Detect which cell encompasses the target text, then output its [X, Y] center coordinate. 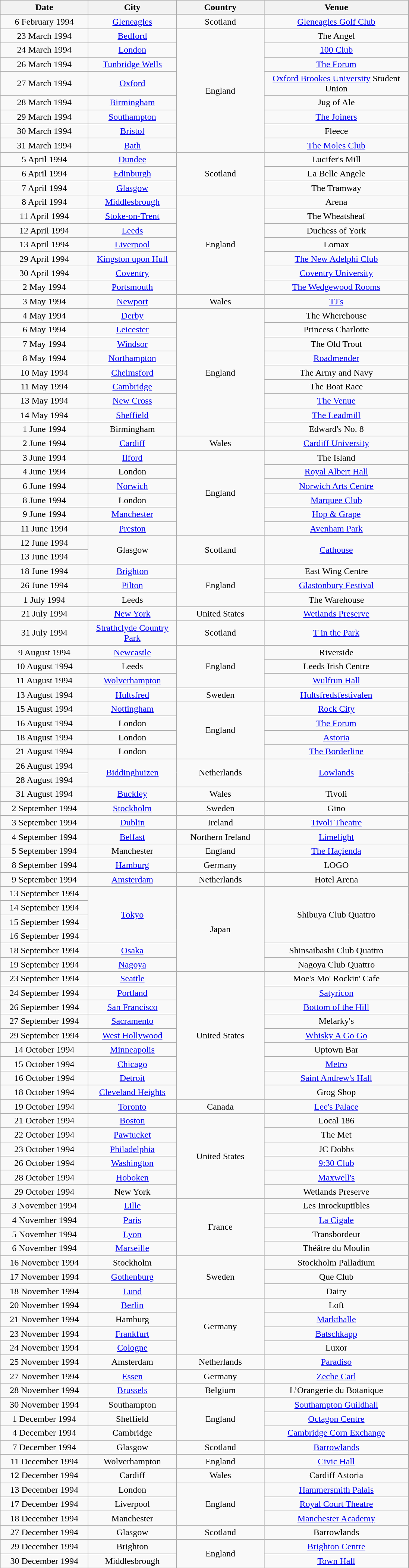
Nagoya [132, 965]
Southampton Guildhall [336, 1405]
LOGO [336, 865]
18 November 1994 [44, 1291]
Preston [132, 529]
Japan [220, 929]
Whisky A Go Go [336, 1035]
26 March 1994 [44, 64]
Hotel Arena [336, 879]
27 September 1994 [44, 1021]
17 December 1994 [44, 1504]
13 June 1994 [44, 557]
Astoria [336, 737]
7 December 1994 [44, 1447]
9 September 1994 [44, 879]
6 February 1994 [44, 22]
Tokyo [132, 915]
The Angel [336, 36]
Wulfrun Hall [336, 681]
27 March 1994 [44, 84]
Civic Hall [336, 1461]
The Leadmill [336, 415]
14 September 1994 [44, 908]
Riverside [336, 652]
16 October 1994 [44, 1078]
Norwich Arts Centre [336, 486]
Batschkapp [336, 1333]
14 October 1994 [44, 1050]
21 November 1994 [44, 1319]
Portland [132, 993]
Gothenburg [132, 1277]
Nagoya Club Quattro [336, 965]
6 May 1994 [44, 330]
Town Hall [336, 1561]
11 May 1994 [44, 386]
Leeds Irish Centre [336, 667]
28 November 1994 [44, 1390]
The Warehouse [336, 599]
5 September 1994 [44, 851]
Canada [220, 1107]
16 November 1994 [44, 1263]
18 June 1994 [44, 571]
12 April 1994 [44, 231]
Metro [336, 1064]
Cathouse [336, 550]
Satyricon [336, 993]
26 June 1994 [44, 585]
Que Club [336, 1277]
Dublin [132, 822]
5 April 1994 [44, 159]
Bedford [132, 36]
Brussels [132, 1390]
Gino [336, 808]
25 November 1994 [44, 1362]
Pilton [132, 585]
Buckley [132, 794]
Royal Albert Hall [336, 472]
Essen [132, 1376]
Dundee [132, 159]
The Venue [336, 401]
3 November 1994 [44, 1206]
Leicester [132, 330]
6 November 1994 [44, 1248]
La Cigale [336, 1220]
Belfast [132, 837]
Tivoli [336, 794]
9:30 Club [336, 1163]
Marquee Club [336, 500]
Gleneagles Golf Club [336, 22]
The Army and Navy [336, 372]
Stoke-on-Trent [132, 216]
La Belle Angele [336, 173]
Edinburgh [132, 173]
23 November 1994 [44, 1333]
8 April 1994 [44, 202]
1 December 1994 [44, 1419]
Manchester Academy [336, 1518]
France [220, 1227]
10 August 1994 [44, 667]
Saint Andrew's Hall [336, 1078]
12 December 1994 [44, 1476]
Les Inrockuptibles [336, 1206]
11 August 1994 [44, 681]
Rock City [336, 709]
18 August 1994 [44, 737]
31 July 1994 [44, 633]
4 June 1994 [44, 472]
8 May 1994 [44, 358]
Uptown Bar [336, 1050]
27 December 1994 [44, 1532]
13 May 1994 [44, 401]
8 June 1994 [44, 500]
Moe's Mo' Rockin' Cafe [336, 979]
Grog Shop [336, 1092]
11 April 1994 [44, 216]
The New Adelphi Club [336, 259]
Newcastle [132, 652]
Coventry University [336, 273]
18 September 1994 [44, 950]
Biddinghuizen [132, 773]
1 July 1994 [44, 599]
The Wedgewood Rooms [336, 287]
Tunbridge Wells [132, 64]
4 December 1994 [44, 1433]
28 March 1994 [44, 103]
T in the Park [336, 633]
29 September 1994 [44, 1035]
10 May 1994 [44, 372]
19 September 1994 [44, 965]
Ilford [132, 458]
The Joiners [336, 117]
The Wherehouse [336, 316]
Venue [336, 7]
Hop & Grape [336, 514]
Cambridge Corn Exchange [336, 1433]
17 November 1994 [44, 1277]
30 December 1994 [44, 1561]
Seattle [132, 979]
Northampton [132, 358]
21 October 1994 [44, 1121]
Limelight [336, 837]
Berlin [132, 1305]
Zeche Carl [336, 1376]
Melarky's [336, 1021]
Date [44, 7]
JC Dobbs [336, 1149]
28 October 1994 [44, 1177]
11 December 1994 [44, 1461]
24 March 1994 [44, 50]
29 March 1994 [44, 117]
Windsor [132, 344]
14 May 1994 [44, 415]
13 August 1994 [44, 695]
Hultsfredsfestivalen [336, 695]
The Moles Club [336, 145]
8 September 1994 [44, 865]
The Island [336, 458]
Paris [132, 1220]
13 September 1994 [44, 894]
Sacramento [132, 1021]
Glastonbury Festival [336, 585]
Dairy [336, 1291]
13 April 1994 [44, 245]
29 October 1994 [44, 1192]
13 December 1994 [44, 1490]
Portsmouth [132, 287]
Lyon [132, 1234]
Cologne [132, 1348]
Local 186 [336, 1121]
Edward's No. 8 [336, 429]
Avenham Park [336, 529]
Kingston upon Hull [132, 259]
9 June 1994 [44, 514]
Cleveland Heights [132, 1092]
Cardiff University [336, 443]
Tivoli Theatre [336, 822]
15 October 1994 [44, 1064]
27 November 1994 [44, 1376]
Pawtucket [132, 1135]
29 April 1994 [44, 259]
The Borderline [336, 752]
Toronto [132, 1107]
100 Club [336, 50]
Lucifer's Mill [336, 159]
30 April 1994 [44, 273]
Duchess of York [336, 231]
Chicago [132, 1064]
San Francisco [132, 1007]
5 November 1994 [44, 1234]
Country [220, 7]
The Wheatsheaf [336, 216]
TJ's [336, 301]
Maxwell's [336, 1177]
26 August 1994 [44, 766]
7 May 1994 [44, 344]
2 June 1994 [44, 443]
City [132, 7]
3 June 1994 [44, 458]
9 August 1994 [44, 652]
30 March 1994 [44, 131]
30 November 1994 [44, 1405]
Boston [132, 1121]
Belgium [220, 1390]
Loft [336, 1305]
16 September 1994 [44, 936]
Derby [132, 316]
The Old Trout [336, 344]
24 November 1994 [44, 1348]
Detroit [132, 1078]
22 October 1994 [44, 1135]
The Haçienda [336, 851]
Paradiso [336, 1362]
12 June 1994 [44, 543]
Hoboken [132, 1177]
The Tramway [336, 188]
2 May 1994 [44, 287]
1 June 1994 [44, 429]
Frankfurt [132, 1333]
Jug of Ale [336, 103]
The Met [336, 1135]
Cardiff Astoria [336, 1476]
4 May 1994 [44, 316]
L’Orangerie du Botanique [336, 1390]
Markthalle [336, 1319]
11 June 1994 [44, 529]
23 March 1994 [44, 36]
Fleece [336, 131]
Théâtre du Moulin [336, 1248]
6 April 1994 [44, 173]
Hammersmith Palais [336, 1490]
Lund [132, 1291]
Norwich [132, 486]
Transbordeur [336, 1234]
Lomax [336, 245]
Luxor [336, 1348]
15 September 1994 [44, 922]
New Cross [132, 401]
The Boat Race [336, 386]
Osaka [132, 950]
23 October 1994 [44, 1149]
Northern Ireland [220, 837]
Minneapolis [132, 1050]
Washington [132, 1163]
Lowlands [336, 773]
Bottom of the Hill [336, 1007]
6 June 1994 [44, 486]
Gleneagles [132, 22]
Roadmender [336, 358]
26 September 1994 [44, 1007]
31 August 1994 [44, 794]
Bath [132, 145]
16 August 1994 [44, 723]
Shinsaibashi Club Quattro [336, 950]
4 November 1994 [44, 1220]
2 September 1994 [44, 808]
19 October 1994 [44, 1107]
Lille [132, 1206]
21 August 1994 [44, 752]
Marseille [132, 1248]
18 October 1994 [44, 1092]
Octagon Centre [336, 1419]
21 July 1994 [44, 614]
Lee's Palace [336, 1107]
Newport [132, 301]
23 September 1994 [44, 979]
Chelmsford [132, 372]
31 March 1994 [44, 145]
29 December 1994 [44, 1546]
Stockholm Palladium [336, 1263]
Oxford [132, 84]
Coventry [132, 273]
Ireland [220, 822]
Arena [336, 202]
Royal Court Theatre [336, 1504]
West Hollywood [132, 1035]
Philadelphia [132, 1149]
4 September 1994 [44, 837]
Hultsfred [132, 695]
Nottingham [132, 709]
Oxford Brookes University Student Union [336, 84]
15 August 1994 [44, 709]
18 December 1994 [44, 1518]
20 November 1994 [44, 1305]
7 April 1994 [44, 188]
3 September 1994 [44, 822]
28 August 1994 [44, 780]
Strathclyde Country Park [132, 633]
Shibuya Club Quattro [336, 915]
3 May 1994 [44, 301]
Bristol [132, 131]
Princess Charlotte [336, 330]
26 October 1994 [44, 1163]
East Wing Centre [336, 571]
Brighton Centre [336, 1546]
24 September 1994 [44, 993]
